Search for the cell housing the specified text and yield its [x, y] center coordinate. 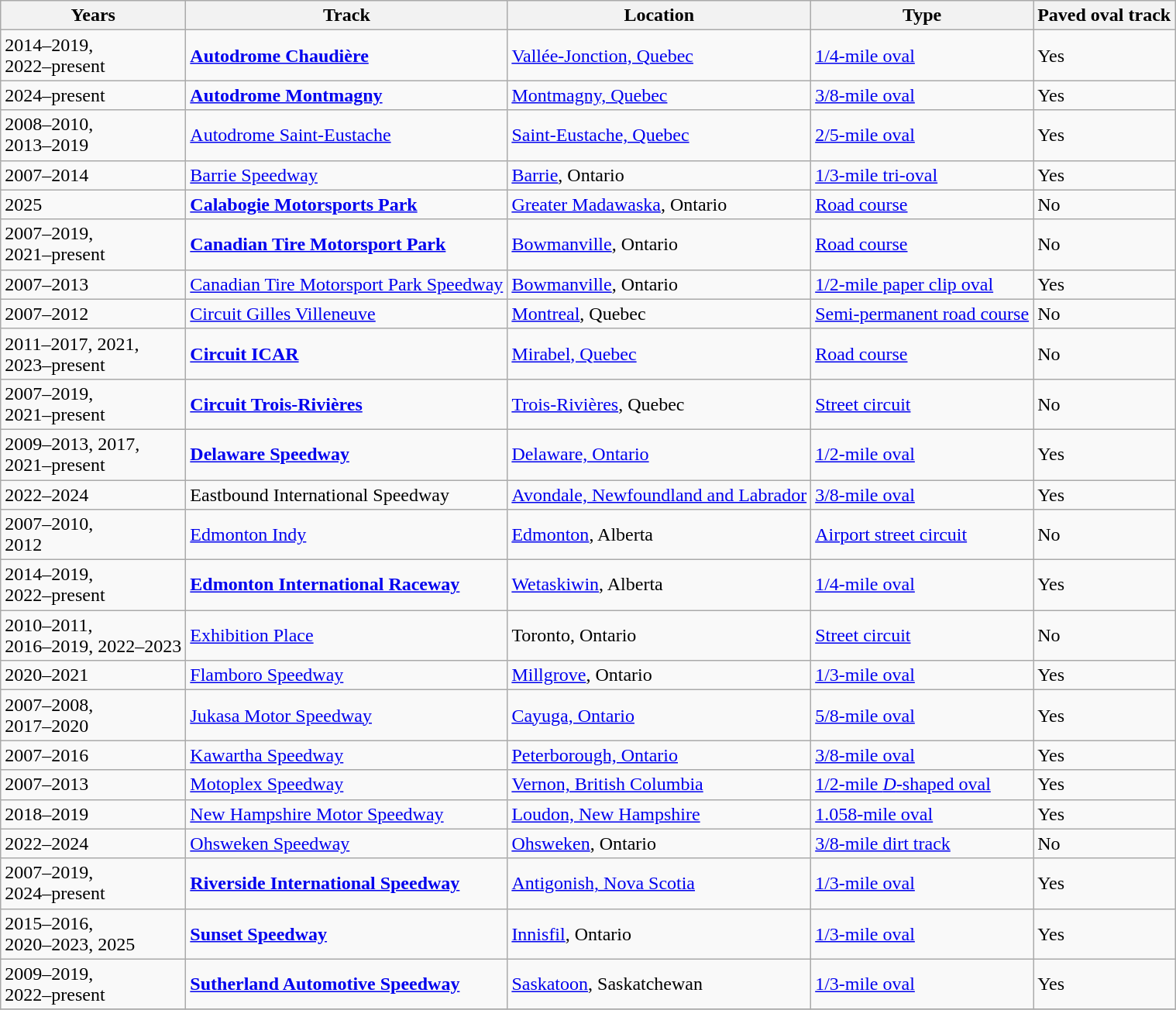
Circuit ICAR [347, 353]
Ohsweken Speedway [347, 843]
Greater Madawaska, Ontario [659, 204]
Location [659, 15]
Motoplex Speedway [347, 785]
Autodrome Montmagny [347, 95]
Kawartha Speedway [347, 755]
Autodrome Chaudière [347, 56]
Sutherland Automotive Speedway [347, 984]
1/3-mile tri-oval [922, 175]
Montmagny, Quebec [659, 95]
Autodrome Saint-Eustache [347, 135]
Exhibition Place [347, 635]
Millgrove, Ontario [659, 675]
Sunset Speedway [347, 934]
2011–2017, 2021,2023–present [93, 353]
2018–2019 [93, 814]
Montreal, Quebec [659, 314]
2009–2019,2022–present [93, 984]
2007–2014 [93, 175]
Edmonton Indy [347, 534]
5/8-mile oval [922, 716]
Cayuga, Ontario [659, 716]
Antigonish, Nova Scotia [659, 883]
Edmonton, Alberta [659, 534]
Eastbound International Speedway [347, 495]
2007–2012 [93, 314]
Saint-Eustache, Quebec [659, 135]
Semi-permanent road course [922, 314]
Peterborough, Ontario [659, 755]
Saskatoon, Saskatchewan [659, 984]
2024–present [93, 95]
Wetaskiwin, Alberta [659, 586]
Paved oval track [1105, 15]
2007–2008,2017–2020 [93, 716]
2025 [93, 204]
2009–2013, 2017,2021–present [93, 454]
Loudon, New Hampshire [659, 814]
Barrie, Ontario [659, 175]
Riverside International Speedway [347, 883]
Canadian Tire Motorsport Park Speedway [347, 284]
Mirabel, Quebec [659, 353]
2010–2011,2016–2019, 2022–2023 [93, 635]
2015–2016,2020–2023, 2025 [93, 934]
1/2-mile paper clip oval [922, 284]
Vernon, British Columbia [659, 785]
New Hampshire Motor Speedway [347, 814]
1/2-mile oval [922, 454]
2007–2019,2024–present [93, 883]
Calabogie Motorsports Park [347, 204]
2/5-mile oval [922, 135]
Canadian Tire Motorsport Park [347, 245]
1.058-mile oval [922, 814]
2020–2021 [93, 675]
2007–2010,2012 [93, 534]
Delaware Speedway [347, 454]
Jukasa Motor Speedway [347, 716]
3/8-mile dirt track [922, 843]
Ohsweken, Ontario [659, 843]
Trois-Rivières, Quebec [659, 404]
1/2-mile D-shaped oval [922, 785]
Delaware, Ontario [659, 454]
Circuit Trois-Rivières [347, 404]
Track [347, 15]
Vallée-Jonction, Quebec [659, 56]
Type [922, 15]
Years [93, 15]
2008–2010,2013–2019 [93, 135]
Airport street circuit [922, 534]
Barrie Speedway [347, 175]
2007–2016 [93, 755]
Flamboro Speedway [347, 675]
Edmonton International Raceway [347, 586]
Circuit Gilles Villeneuve [347, 314]
Innisfil, Ontario [659, 934]
Toronto, Ontario [659, 635]
Avondale, Newfoundland and Labrador [659, 495]
